Capture the cell that displays the provided text and extract its (X, Y) central coordinate. 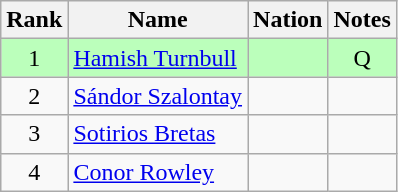
Name (158, 20)
Conor Rowley (158, 172)
Sotirios Bretas (158, 134)
Rank (34, 20)
Nation (288, 20)
Q (362, 58)
1 (34, 58)
Notes (362, 20)
3 (34, 134)
Hamish Turnbull (158, 58)
Sándor Szalontay (158, 96)
2 (34, 96)
4 (34, 172)
